For the text-containing cell, return its midpoint in [X, Y] coordinate format. 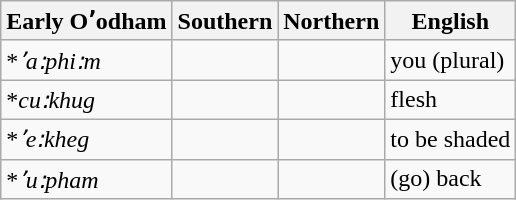
English [450, 21]
Southern [225, 21]
*ʼu꞉pham [86, 179]
*ʼa꞉phi꞉m [86, 60]
you (plural) [450, 60]
Northern [332, 21]
to be shaded [450, 139]
*cu꞉khug [86, 100]
(go) back [450, 179]
Early Oʼodham [86, 21]
flesh [450, 100]
*ʼe꞉kheg [86, 139]
